Provide the (X, Y) coordinate of the cell's center where the given text is located.  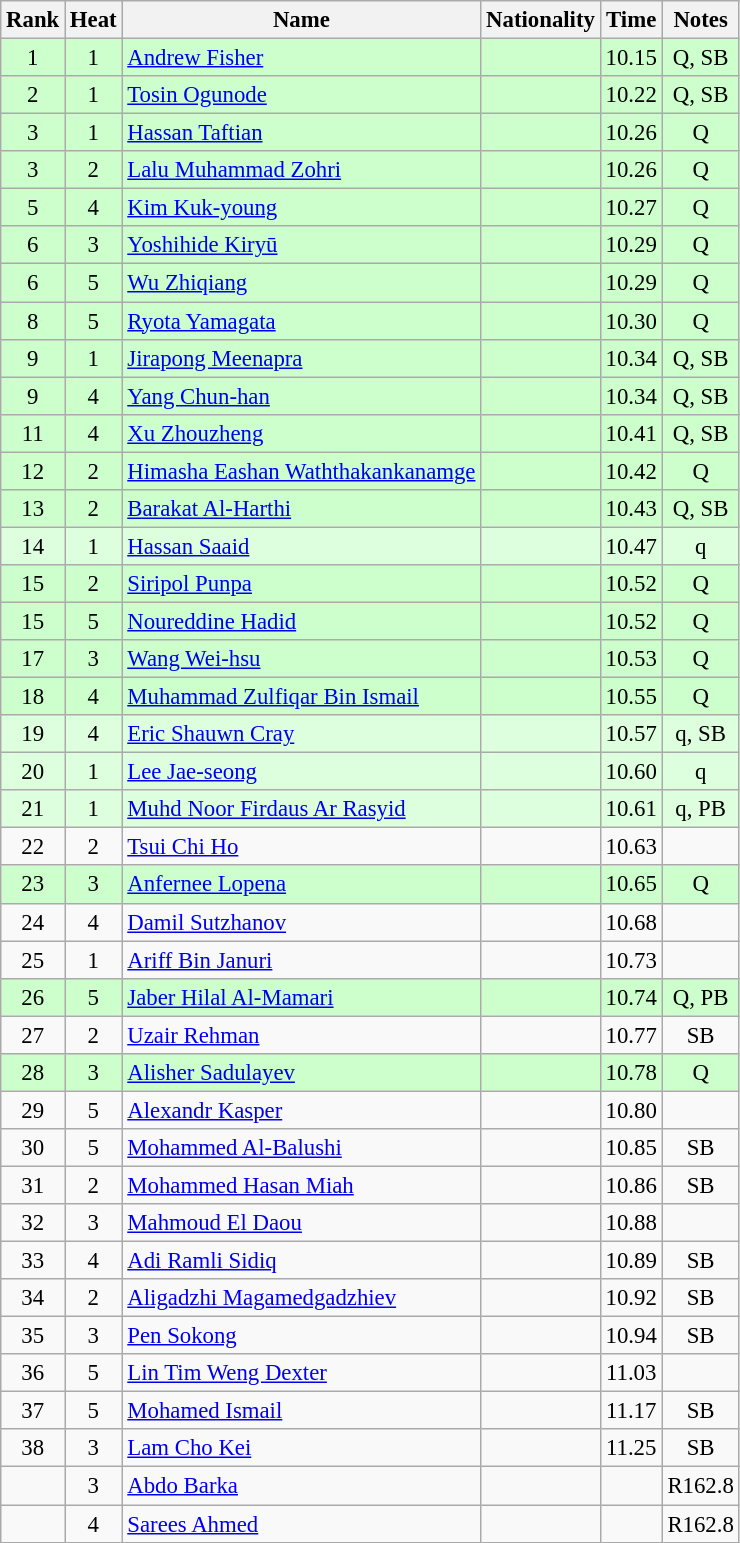
Damil Sutzhanov (302, 922)
Abdo Barka (302, 1486)
Rank (33, 20)
Heat (94, 20)
Wang Wei-hsu (302, 659)
8 (33, 321)
10.43 (631, 509)
23 (33, 885)
10.65 (631, 885)
30 (33, 1148)
22 (33, 847)
Mahmoud El Daou (302, 1223)
10.88 (631, 1223)
Notes (700, 20)
10.60 (631, 772)
26 (33, 997)
28 (33, 1073)
20 (33, 772)
14 (33, 546)
Mohammed Hasan Miah (302, 1185)
31 (33, 1185)
Xu Zhouzheng (302, 433)
Aligadzhi Magamedgadzhiev (302, 1298)
10.78 (631, 1073)
Uzair Rehman (302, 1035)
35 (33, 1336)
Alisher Sadulayev (302, 1073)
Ariff Bin Januri (302, 960)
25 (33, 960)
27 (33, 1035)
Barakat Al-Harthi (302, 509)
Ryota Yamagata (302, 321)
10.61 (631, 809)
Yoshihide Kiryū (302, 245)
Sarees Ahmed (302, 1524)
10.74 (631, 997)
13 (33, 509)
Lam Cho Kei (302, 1449)
11 (33, 433)
37 (33, 1411)
Noureddine Hadid (302, 621)
Muhd Noor Firdaus Ar Rasyid (302, 809)
10.30 (631, 321)
17 (33, 659)
11.03 (631, 1373)
32 (33, 1223)
10.57 (631, 734)
10.55 (631, 697)
21 (33, 809)
Wu Zhiqiang (302, 283)
Yang Chun-han (302, 396)
Tosin Ogunode (302, 95)
36 (33, 1373)
11.17 (631, 1411)
Himasha Eashan Waththakankanamge (302, 471)
Hassan Saaid (302, 546)
12 (33, 471)
Mohamed Ismail (302, 1411)
10.53 (631, 659)
10.77 (631, 1035)
10.27 (631, 208)
10.94 (631, 1336)
10.41 (631, 433)
q, PB (700, 809)
Lin Tim Weng Dexter (302, 1373)
Jirapong Meenapra (302, 358)
Pen Sokong (302, 1336)
24 (33, 922)
10.92 (631, 1298)
Time (631, 20)
Q, PB (700, 997)
19 (33, 734)
10.42 (631, 471)
Adi Ramli Sidiq (302, 1261)
10.15 (631, 58)
34 (33, 1298)
10.86 (631, 1185)
10.63 (631, 847)
10.89 (631, 1261)
Eric Shauwn Cray (302, 734)
Jaber Hilal Al-Mamari (302, 997)
Kim Kuk-young (302, 208)
11.25 (631, 1449)
10.73 (631, 960)
10.80 (631, 1110)
Muhammad Zulfiqar Bin Ismail (302, 697)
10.68 (631, 922)
10.47 (631, 546)
Tsui Chi Ho (302, 847)
18 (33, 697)
Lee Jae-seong (302, 772)
Nationality (540, 20)
Hassan Taftian (302, 133)
Anfernee Lopena (302, 885)
38 (33, 1449)
Mohammed Al-Balushi (302, 1148)
Andrew Fisher (302, 58)
q, SB (700, 734)
10.22 (631, 95)
Lalu Muhammad Zohri (302, 170)
33 (33, 1261)
29 (33, 1110)
10.85 (631, 1148)
Siripol Punpa (302, 584)
Name (302, 20)
Alexandr Kasper (302, 1110)
